Identify which cell holds the provided text, then report its (X, Y) central coordinate. 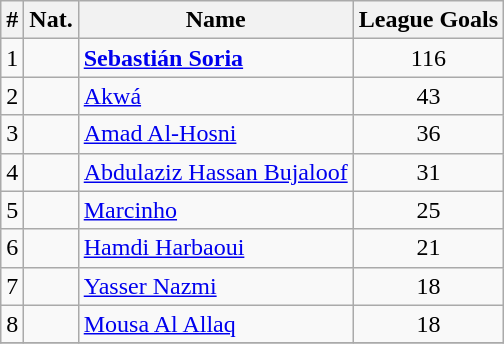
Yasser Nazmi (216, 286)
25 (428, 210)
1 (12, 58)
Nat. (51, 20)
# (12, 20)
8 (12, 324)
Abdulaziz Hassan Bujaloof (216, 172)
Akwá (216, 96)
Sebastián Soria (216, 58)
6 (12, 248)
3 (12, 134)
5 (12, 210)
116 (428, 58)
2 (12, 96)
Amad Al-Hosni (216, 134)
21 (428, 248)
Name (216, 20)
Hamdi Harbaoui (216, 248)
36 (428, 134)
League Goals (428, 20)
Marcinho (216, 210)
7 (12, 286)
4 (12, 172)
31 (428, 172)
43 (428, 96)
Mousa Al Allaq (216, 324)
